Provide the [x, y] coordinate of the cell's center where the given text is located.  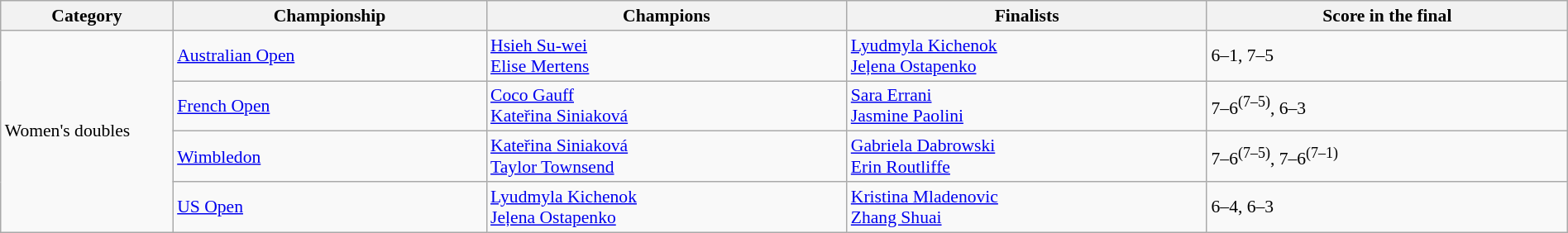
Champions [667, 16]
6–4, 6–3 [1387, 207]
Hsieh Su-wei Elise Mertens [667, 56]
Women's doubles [87, 131]
Score in the final [1387, 16]
6–1, 7–5 [1387, 56]
Finalists [1027, 16]
Australian Open [329, 56]
7–6(7–5), 7–6(7–1) [1387, 157]
Sara Errani Jasmine Paolini [1027, 106]
US Open [329, 207]
Gabriela Dabrowski Erin Routliffe [1027, 157]
Kateřina Siniaková Taylor Townsend [667, 157]
Championship [329, 16]
Category [87, 16]
7–6(7–5), 6–3 [1387, 106]
Kristina Mladenovic Zhang Shuai [1027, 207]
French Open [329, 106]
Wimbledon [329, 157]
Coco Gauff Kateřina Siniaková [667, 106]
